From the cell containing the given text, extract its center point as [x, y] coordinate. 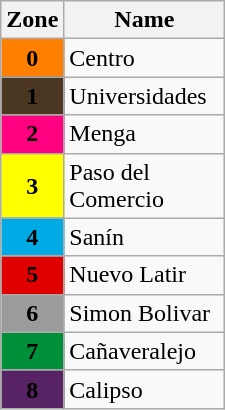
0 [32, 58]
Zone [32, 20]
Universidades [144, 96]
7 [32, 351]
2 [32, 134]
1 [32, 96]
Sanín [144, 237]
Nuevo Latir [144, 275]
4 [32, 237]
Name [144, 20]
3 [32, 186]
5 [32, 275]
Paso del Comercio [144, 186]
6 [32, 313]
Calipso [144, 389]
Centro [144, 58]
8 [32, 389]
Menga [144, 134]
Simon Bolivar [144, 313]
Cañaveralejo [144, 351]
